Pinpoint the cell where the given text exists, returning its [X, Y] midpoint coordinate. 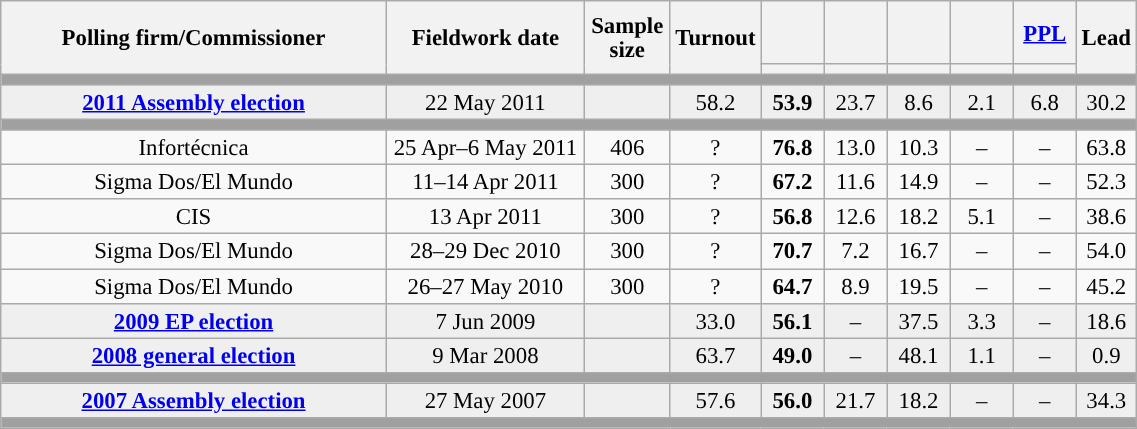
28–29 Dec 2010 [485, 252]
67.2 [792, 182]
13 Apr 2011 [485, 218]
2011 Assembly election [194, 102]
0.9 [1106, 356]
5.1 [982, 218]
33.0 [716, 320]
2008 general election [194, 356]
14.9 [918, 182]
63.8 [1106, 148]
56.8 [792, 218]
7 Jun 2009 [485, 320]
56.1 [792, 320]
1.1 [982, 356]
56.0 [792, 400]
Turnout [716, 38]
406 [627, 148]
8.6 [918, 102]
49.0 [792, 356]
3.3 [982, 320]
2.1 [982, 102]
48.1 [918, 356]
Infortécnica [194, 148]
CIS [194, 218]
13.0 [856, 148]
23.7 [856, 102]
2007 Assembly election [194, 400]
52.3 [1106, 182]
64.7 [792, 286]
70.7 [792, 252]
8.9 [856, 286]
10.3 [918, 148]
45.2 [1106, 286]
25 Apr–6 May 2011 [485, 148]
38.6 [1106, 218]
Fieldwork date [485, 38]
2009 EP election [194, 320]
57.6 [716, 400]
PPL [1044, 32]
18.6 [1106, 320]
30.2 [1106, 102]
7.2 [856, 252]
16.7 [918, 252]
Polling firm/Commissioner [194, 38]
11.6 [856, 182]
58.2 [716, 102]
6.8 [1044, 102]
34.3 [1106, 400]
53.9 [792, 102]
54.0 [1106, 252]
76.8 [792, 148]
37.5 [918, 320]
9 Mar 2008 [485, 356]
12.6 [856, 218]
11–14 Apr 2011 [485, 182]
63.7 [716, 356]
21.7 [856, 400]
19.5 [918, 286]
22 May 2011 [485, 102]
26–27 May 2010 [485, 286]
27 May 2007 [485, 400]
Lead [1106, 38]
Sample size [627, 38]
